Detect which cell encompasses the target text, then output its (x, y) center coordinate. 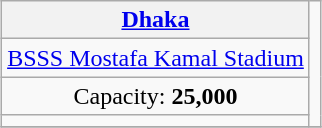
Dhaka (156, 20)
BSSS Mostafa Kamal Stadium (156, 58)
Capacity: 25,000 (156, 96)
